Detect which cell encompasses the target text, then output its [X, Y] center coordinate. 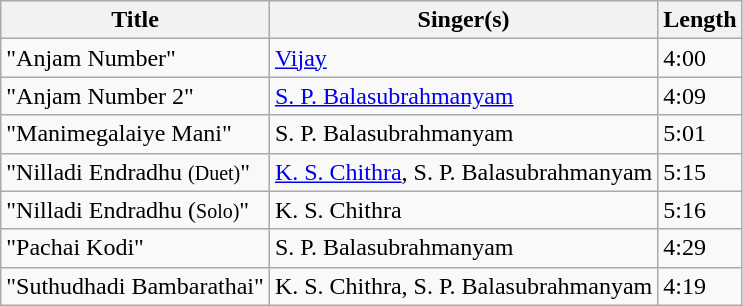
4:09 [700, 96]
"Nilladi Endradhu (Solo)" [136, 210]
"Pachai Kodi" [136, 248]
Title [136, 20]
K. S. Chithra [463, 210]
"Anjam Number" [136, 58]
"Nilladi Endradhu (Duet)" [136, 172]
5:15 [700, 172]
5:16 [700, 210]
"Suthudhadi Bambarathai" [136, 286]
4:29 [700, 248]
4:19 [700, 286]
"Anjam Number 2" [136, 96]
Vijay [463, 58]
Singer(s) [463, 20]
"Manimegalaiye Mani" [136, 134]
Length [700, 20]
5:01 [700, 134]
4:00 [700, 58]
